Detect which cell encompasses the target text, then output its (X, Y) center coordinate. 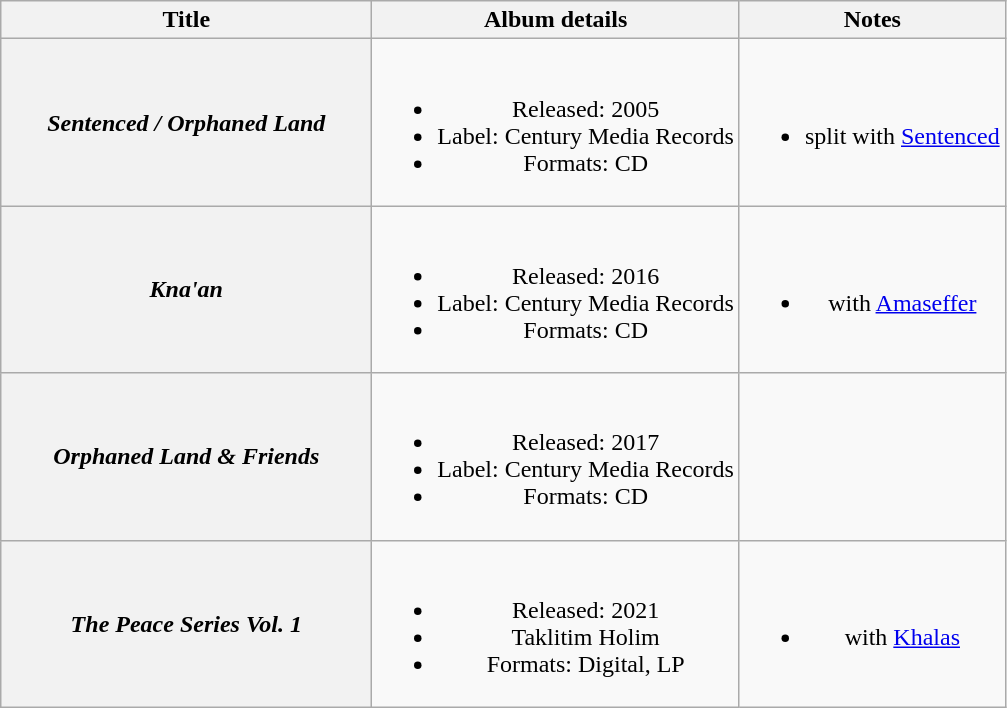
Kna'an (186, 290)
split with Sentenced (872, 122)
The Peace Series Vol. 1 (186, 624)
Album details (556, 20)
Released: 2017Label: Century Media RecordsFormats: CD (556, 456)
Title (186, 20)
Sentenced / Orphaned Land (186, 122)
Released: 2021Taklitim HolimFormats: Digital, LP (556, 624)
with Khalas (872, 624)
Notes (872, 20)
Released: 2016Label: Century Media RecordsFormats: CD (556, 290)
with Amaseffer (872, 290)
Orphaned Land & Friends (186, 456)
Released: 2005Label: Century Media RecordsFormats: CD (556, 122)
